Capture the cell that displays the provided text and extract its (x, y) central coordinate. 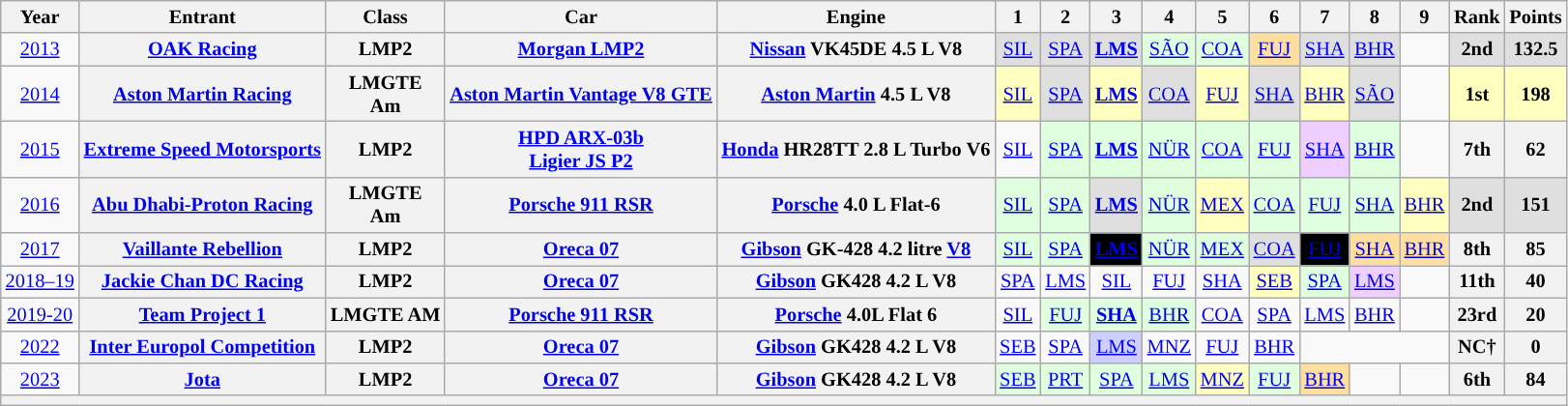
5 (1222, 16)
OAK Racing (203, 49)
Porsche 4.0L Flat 6 (857, 314)
Aston Martin Racing (203, 94)
Aston Martin Vantage V8 GTE (580, 94)
Class (386, 16)
6 (1274, 16)
Honda HR28TT 2.8 L Turbo V6 (857, 149)
Inter Europol Competition (203, 347)
2013 (41, 49)
23rd (1477, 314)
0 (1535, 347)
8 (1375, 16)
1st (1477, 94)
2023 (41, 379)
Jota (203, 379)
Abu Dhabi-Proton Racing (203, 205)
Rank (1477, 16)
62 (1535, 149)
Vaillante Rebellion (203, 249)
1 (1017, 16)
Morgan LMP2 (580, 49)
Porsche 4.0 L Flat-6 (857, 205)
2018–19 (41, 281)
2022 (41, 347)
Jackie Chan DC Racing (203, 281)
6th (1477, 379)
Aston Martin 4.5 L V8 (857, 94)
Gibson GK-428 4.2 litre V8 (857, 249)
Car (580, 16)
LMGTE AM (386, 314)
9 (1425, 16)
3 (1117, 16)
Team Project 1 (203, 314)
2017 (41, 249)
2016 (41, 205)
PRT (1065, 379)
4 (1170, 16)
7 (1324, 16)
2019-20 (41, 314)
2014 (41, 94)
Entrant (203, 16)
HPD ARX-03bLigier JS P2 (580, 149)
7th (1477, 149)
40 (1535, 281)
Extreme Speed Motorsports (203, 149)
8th (1477, 249)
Points (1535, 16)
2015 (41, 149)
Engine (857, 16)
11th (1477, 281)
132.5 (1535, 49)
20 (1535, 314)
2 (1065, 16)
151 (1535, 205)
84 (1535, 379)
NC† (1477, 347)
Nissan VK45DE 4.5 L V8 (857, 49)
Year (41, 16)
85 (1535, 249)
198 (1535, 94)
